Output the [x, y] coordinate of the center of the cell containing the given text.  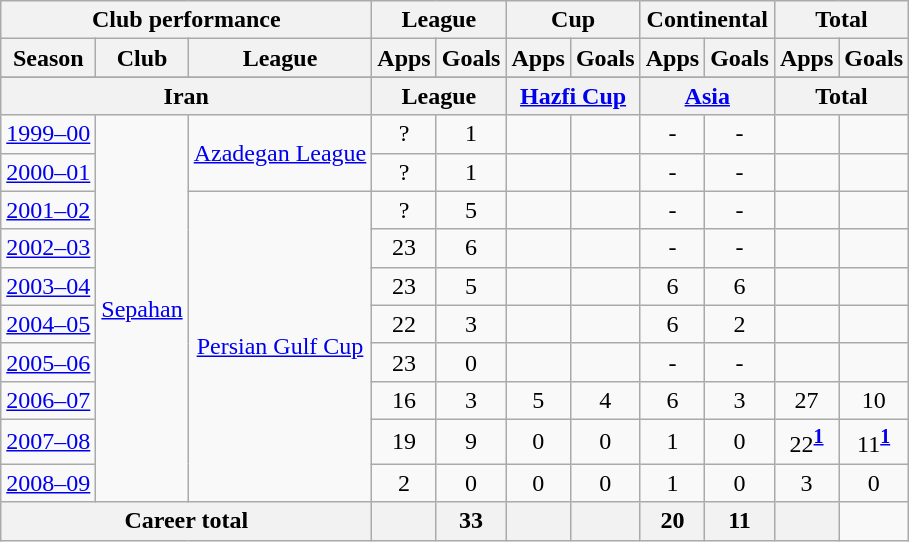
20 [672, 521]
2000–01 [48, 172]
2001–02 [48, 210]
2007–08 [48, 442]
Sepahan [142, 308]
111 [874, 442]
2008–09 [48, 483]
Club performance [186, 20]
4 [605, 400]
Season [48, 58]
2003–04 [48, 286]
33 [471, 521]
Continental [707, 20]
Cup [573, 20]
16 [404, 400]
22 [404, 324]
19 [404, 442]
221 [806, 442]
Hazfi Cup [573, 96]
2005–06 [48, 362]
2002–03 [48, 248]
9 [471, 442]
Azadegan League [280, 153]
27 [806, 400]
2006–07 [48, 400]
Iran [186, 96]
Career total [186, 521]
10 [874, 400]
Asia [707, 96]
Club [142, 58]
Persian Gulf Cup [280, 346]
2004–05 [48, 324]
1999–00 [48, 134]
11 [740, 521]
